Detect which cell encompasses the target text, then output its [x, y] center coordinate. 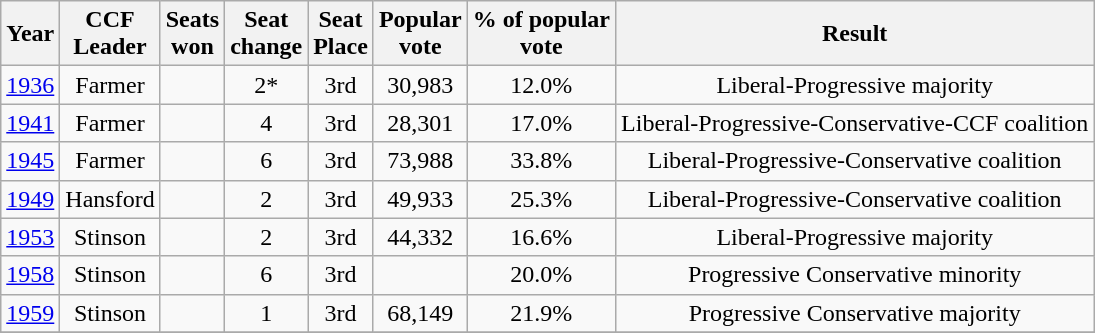
73,988 [420, 161]
1941 [30, 123]
17.0% [541, 123]
1 [266, 313]
1936 [30, 85]
Progressive Conservative minority [855, 275]
Liberal-Progressive-Conservative-CCF coalition [855, 123]
Seatswon [192, 34]
Popularvote [420, 34]
25.3% [541, 199]
1953 [30, 237]
16.6% [541, 237]
CCFLeader [110, 34]
4 [266, 123]
Seatchange [266, 34]
Seat Place [341, 34]
1945 [30, 161]
Hansford [110, 199]
Year [30, 34]
20.0% [541, 275]
% of popularvote [541, 34]
12.0% [541, 85]
2* [266, 85]
Result [855, 34]
Progressive Conservative majority [855, 313]
30,983 [420, 85]
1958 [30, 275]
1959 [30, 313]
33.8% [541, 161]
44,332 [420, 237]
68,149 [420, 313]
1949 [30, 199]
28,301 [420, 123]
49,933 [420, 199]
21.9% [541, 313]
